Capture the cell that displays the provided text and extract its (x, y) central coordinate. 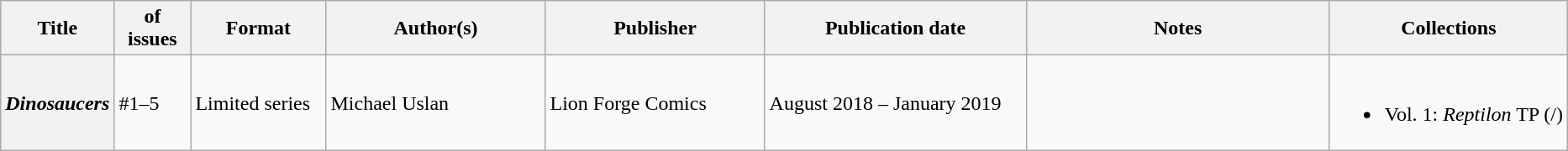
Limited series (259, 102)
August 2018 – January 2019 (896, 102)
Format (259, 29)
Michael Uslan (435, 102)
Lion Forge Comics (655, 102)
Author(s) (435, 29)
of issues (153, 29)
Collections (1449, 29)
Publication date (896, 29)
Vol. 1: Reptilon TP (/) (1449, 102)
Publisher (655, 29)
Dinosaucers (57, 102)
#1–5 (153, 102)
Notes (1178, 29)
Title (57, 29)
